Capture the cell that displays the provided text and extract its (x, y) central coordinate. 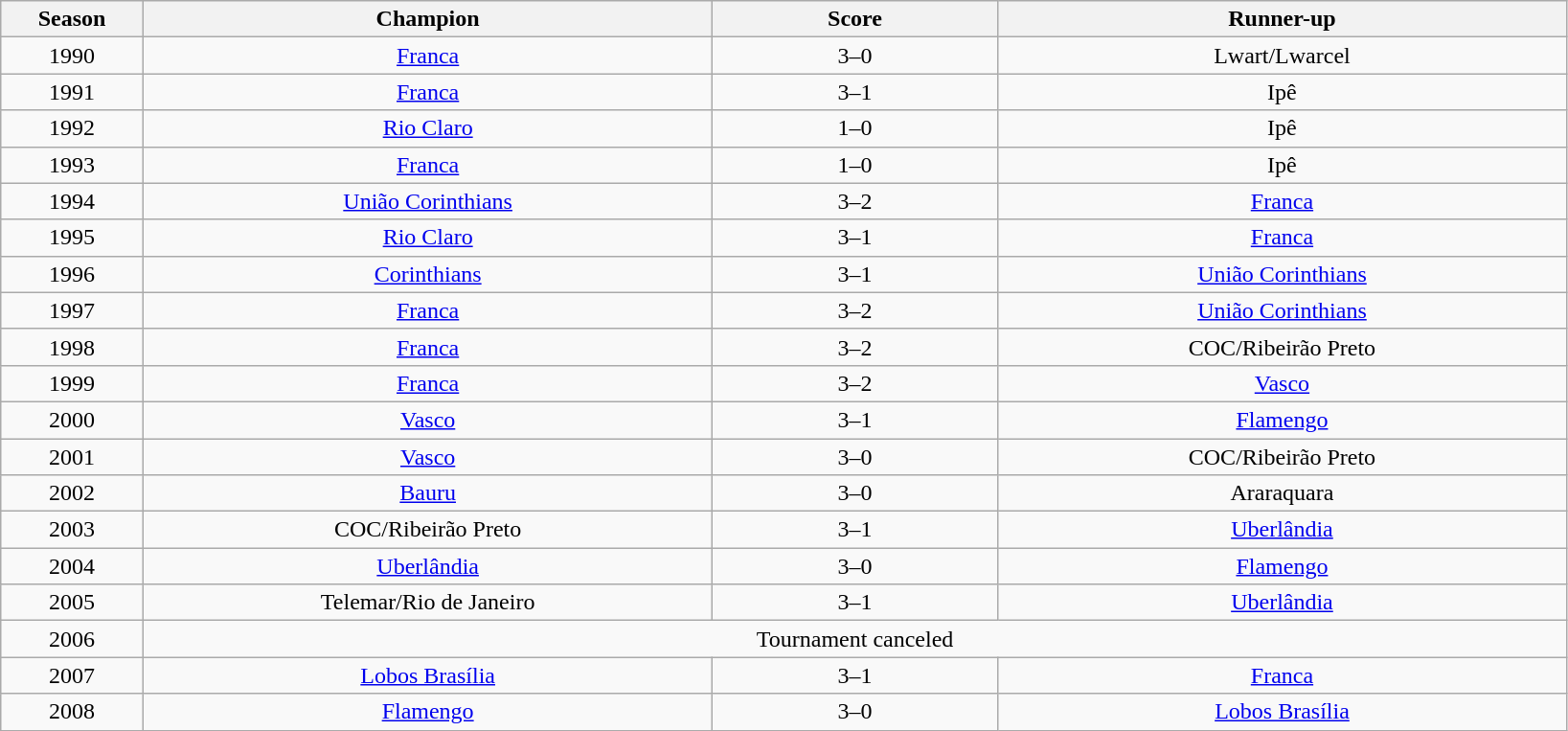
2001 (73, 457)
Runner-up (1282, 19)
1995 (73, 238)
Telemar/Rio de Janeiro (427, 603)
2002 (73, 493)
1993 (73, 165)
Corinthians (427, 274)
Season (73, 19)
Lwart/Lwarcel (1282, 56)
1998 (73, 347)
2000 (73, 420)
2006 (73, 639)
Champion (427, 19)
1997 (73, 310)
1992 (73, 128)
1999 (73, 383)
2007 (73, 675)
2005 (73, 603)
2004 (73, 566)
Score (854, 19)
1996 (73, 274)
Araraquara (1282, 493)
2003 (73, 530)
1991 (73, 92)
1994 (73, 201)
2008 (73, 712)
Bauru (427, 493)
1990 (73, 56)
Tournament canceled (854, 639)
